Return (X, Y) of the center of cell containing provided text 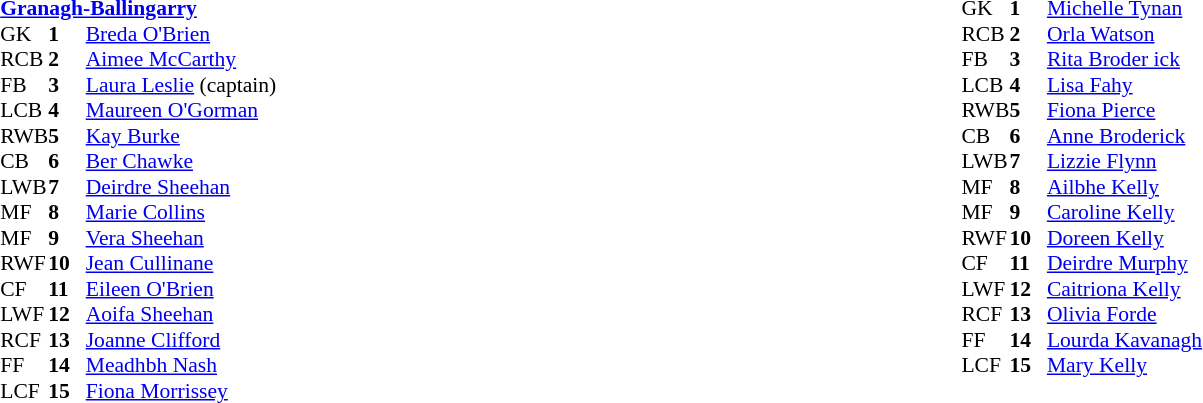
GK (24, 34)
Deirdre Sheehan (182, 187)
Olivia Forde (1124, 315)
LCF (985, 365)
Marie Collins (182, 213)
Breda O'Brien (182, 34)
Jean Cullinane (182, 263)
Mary Kelly (1124, 365)
Doreen Kelly (1124, 238)
Ailbhe Kelly (1124, 187)
15 (1028, 365)
Aoifa Sheehan (182, 315)
Aimee McCarthy (182, 59)
Lizzie Flynn (1124, 161)
Lourda Kavanagh (1124, 340)
Caitriona Kelly (1124, 289)
Vera Sheehan (182, 238)
Maureen O'Gorman (182, 111)
1 (67, 34)
Fiona Pierce (1124, 111)
Orla Watson (1124, 34)
Caroline Kelly (1124, 213)
Ber Chawke (182, 161)
Rita Broder ick (1124, 59)
Eileen O'Brien (182, 289)
Anne Broderick (1124, 136)
Joanne Clifford (182, 340)
Laura Leslie (captain) (182, 85)
Lisa Fahy (1124, 85)
Deirdre Murphy (1124, 263)
Kay Burke (182, 136)
Meadhbh Nash (182, 365)
